Detect which cell encompasses the target text, then output its [X, Y] center coordinate. 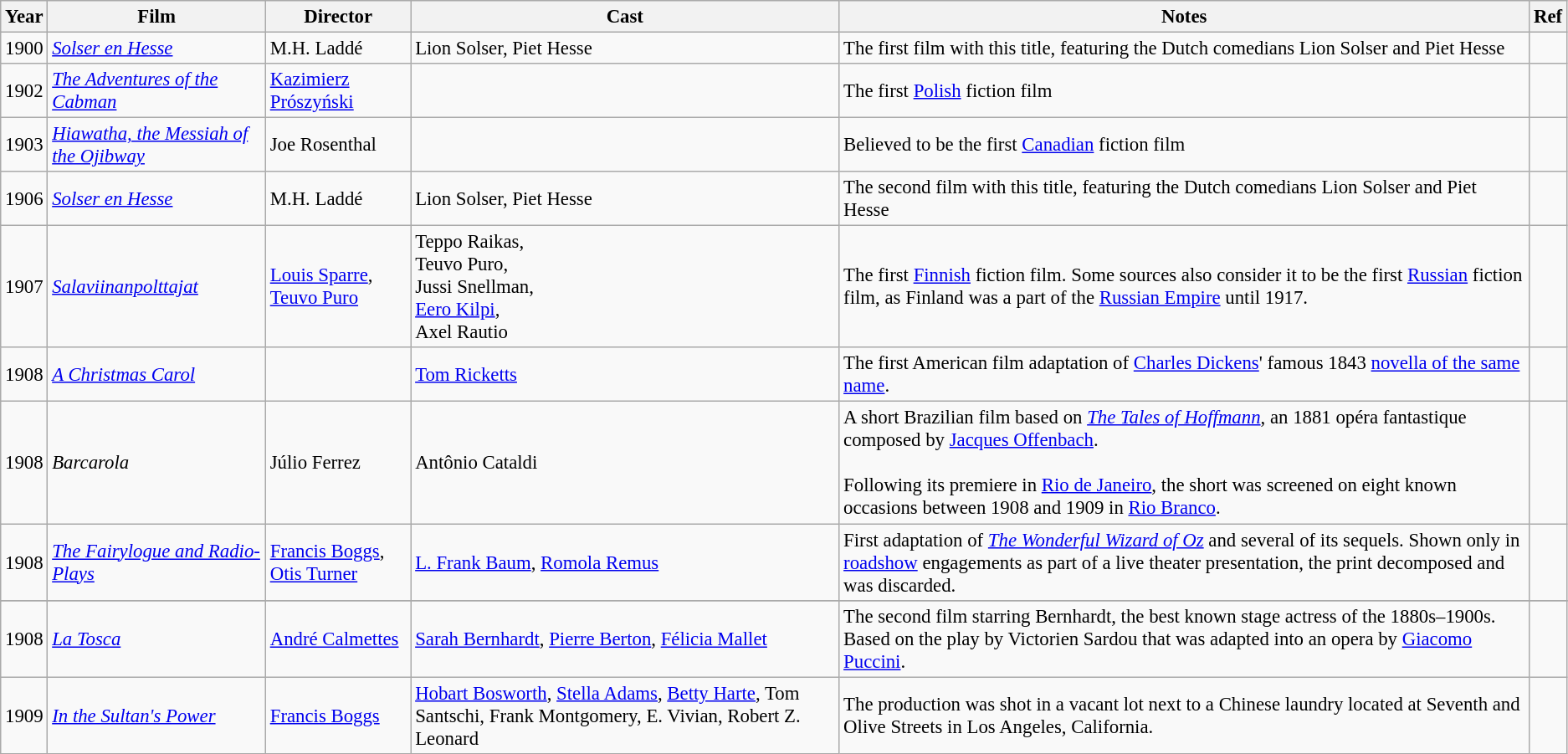
Tom Ricketts [625, 375]
A Christmas Carol [157, 375]
Hiawatha, the Messiah of the Ojibway [157, 146]
1909 [24, 716]
1907 [24, 287]
André Calmettes [338, 639]
Salaviinanpolttajat [157, 287]
Francis Boggs [338, 716]
Sarah Bernhardt, Pierre Berton, Félicia Mallet [625, 639]
The production was shot in a vacant lot next to a Chinese laundry located at Seventh and Olive Streets in Los Angeles, California. [1185, 716]
The first film with this title, featuring the Dutch comedians Lion Solser and Piet Hesse [1185, 49]
Teppo Raikas, Teuvo Puro, Jussi Snellman, Eero Kilpi, Axel Rautio [625, 287]
The second film with this title, featuring the Dutch comedians Lion Solser and Piet Hesse [1185, 199]
Júlio Ferrez [338, 463]
Kazimierz Prószyński [338, 90]
Antônio Cataldi [625, 463]
Francis Boggs, Otis Turner [338, 562]
Joe Rosenthal [338, 146]
1902 [24, 90]
Hobart Bosworth, Stella Adams, Betty Harte, Tom Santschi, Frank Montgomery, E. Vivian, Robert Z. Leonard [625, 716]
1900 [24, 49]
The first American film adaptation of Charles Dickens' famous 1843 novella of the same name. [1185, 375]
1903 [24, 146]
The Adventures of the Cabman [157, 90]
The Fairylogue and Radio-Plays [157, 562]
Film [157, 17]
Director [338, 17]
L. Frank Baum, Romola Remus [625, 562]
Cast [625, 17]
Notes [1185, 17]
Year [24, 17]
Ref [1548, 17]
In the Sultan's Power [157, 716]
Louis Sparre, Teuvo Puro [338, 287]
1906 [24, 199]
Barcarola [157, 463]
La Tosca [157, 639]
The first Polish fiction film [1185, 90]
Believed to be the first Canadian fiction film [1185, 146]
